Identify which cell holds the provided text, then report its [x, y] central coordinate. 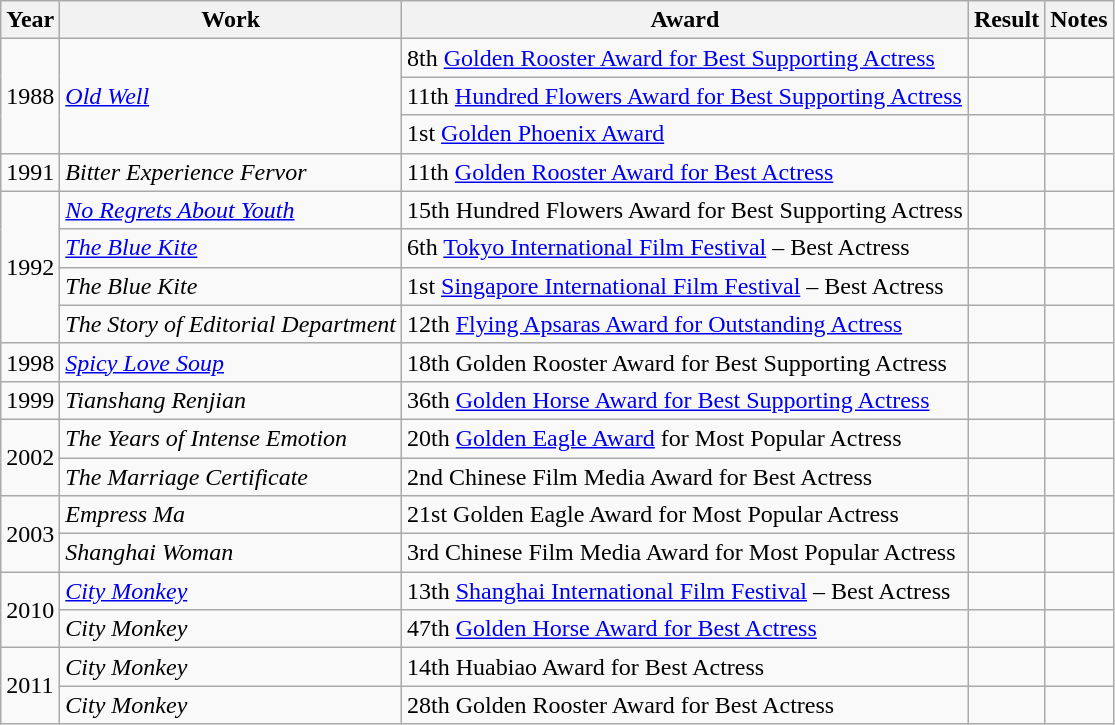
2011 [30, 686]
47th Golden Horse Award for Best Actress [686, 629]
Spicy Love Soup [231, 362]
The Years of Intense Emotion [231, 438]
2010 [30, 610]
1st Golden Phoenix Award [686, 134]
28th Golden Rooster Award for Best Actress [686, 705]
Result [1006, 20]
Shanghai Woman [231, 553]
2nd Chinese Film Media Award for Best Actress [686, 477]
18th Golden Rooster Award for Best Supporting Actress [686, 362]
Award [686, 20]
1991 [30, 172]
1999 [30, 400]
Bitter Experience Fervor [231, 172]
12th Flying Apsaras Award for Outstanding Actress [686, 324]
15th Hundred Flowers Award for Best Supporting Actress [686, 210]
20th Golden Eagle Award for Most Popular Actress [686, 438]
2003 [30, 534]
11th Hundred Flowers Award for Best Supporting Actress [686, 96]
11th Golden Rooster Award for Best Actress [686, 172]
1998 [30, 362]
Year [30, 20]
Tianshang Renjian [231, 400]
The Marriage Certificate [231, 477]
Empress Ma [231, 515]
Old Well [231, 96]
2002 [30, 457]
No Regrets About Youth [231, 210]
36th Golden Horse Award for Best Supporting Actress [686, 400]
Notes [1079, 20]
3rd Chinese Film Media Award for Most Popular Actress [686, 553]
13th Shanghai International Film Festival – Best Actress [686, 591]
1988 [30, 96]
Work [231, 20]
6th Tokyo International Film Festival – Best Actress [686, 248]
8th Golden Rooster Award for Best Supporting Actress [686, 58]
1992 [30, 267]
The Story of Editorial Department [231, 324]
1st Singapore International Film Festival – Best Actress [686, 286]
21st Golden Eagle Award for Most Popular Actress [686, 515]
14th Huabiao Award for Best Actress [686, 667]
